Find where the given text appears and provide that cell's center as (x, y) coordinate. 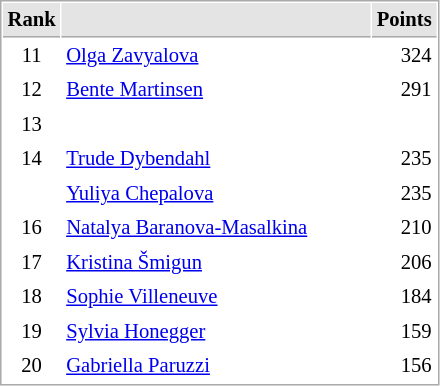
11 (32, 56)
Yuliya Chepalova (216, 194)
16 (32, 228)
291 (404, 90)
210 (404, 228)
18 (32, 296)
20 (32, 366)
12 (32, 90)
Gabriella Paruzzi (216, 366)
Kristina Šmigun (216, 262)
14 (32, 158)
Rank (32, 20)
Sylvia Honegger (216, 332)
Natalya Baranova-Masalkina (216, 228)
Sophie Villeneuve (216, 296)
19 (32, 332)
324 (404, 56)
206 (404, 262)
17 (32, 262)
156 (404, 366)
184 (404, 296)
Bente Martinsen (216, 90)
13 (32, 124)
Points (404, 20)
Trude Dybendahl (216, 158)
Olga Zavyalova (216, 56)
159 (404, 332)
